Find where the given text appears and provide that cell's center as (X, Y) coordinate. 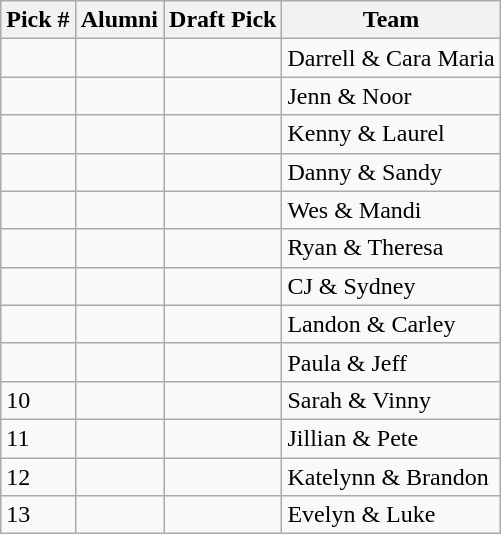
Evelyn & Luke (391, 515)
Katelynn & Brandon (391, 477)
Wes & Mandi (391, 210)
Draft Pick (223, 20)
Team (391, 20)
12 (38, 477)
Alumni (119, 20)
Landon & Carley (391, 324)
Pick # (38, 20)
Kenny & Laurel (391, 134)
10 (38, 400)
Ryan & Theresa (391, 248)
Paula & Jeff (391, 362)
Jillian & Pete (391, 438)
11 (38, 438)
Sarah & Vinny (391, 400)
Jenn & Noor (391, 96)
13 (38, 515)
Darrell & Cara Maria (391, 58)
CJ & Sydney (391, 286)
Danny & Sandy (391, 172)
